Return [x, y] of the center of cell containing provided text 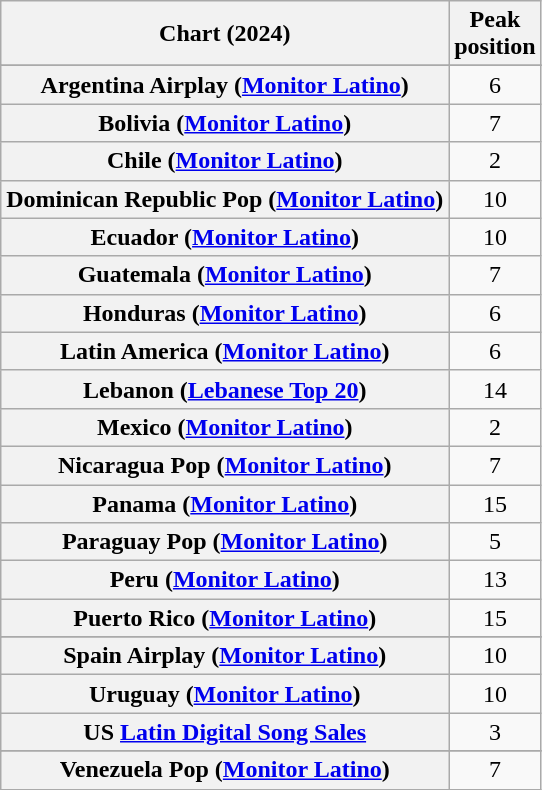
Spain Airplay (Monitor Latino) [225, 656]
3 [495, 732]
Mexico (Monitor Latino) [225, 427]
Dominican Republic Pop (Monitor Latino) [225, 199]
Argentina Airplay (Monitor Latino) [225, 85]
Latin America (Monitor Latino) [225, 351]
Guatemala (Monitor Latino) [225, 275]
Ecuador (Monitor Latino) [225, 237]
Honduras (Monitor Latino) [225, 313]
US Latin Digital Song Sales [225, 732]
Peakposition [495, 34]
Lebanon (Lebanese Top 20) [225, 389]
Chart (2024) [225, 34]
Bolivia (Monitor Latino) [225, 123]
Venezuela Pop (Monitor Latino) [225, 770]
Paraguay Pop (Monitor Latino) [225, 542]
Nicaragua Pop (Monitor Latino) [225, 465]
5 [495, 542]
Chile (Monitor Latino) [225, 161]
Peru (Monitor Latino) [225, 580]
Puerto Rico (Monitor Latino) [225, 618]
14 [495, 389]
Uruguay (Monitor Latino) [225, 694]
Panama (Monitor Latino) [225, 503]
13 [495, 580]
